Capture the cell that displays the provided text and extract its (X, Y) central coordinate. 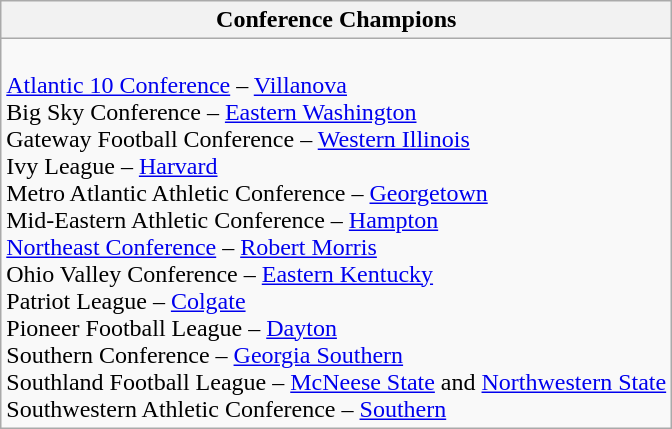
Conference Champions (336, 20)
